Find where the given text appears and provide that cell's center as (X, Y) coordinate. 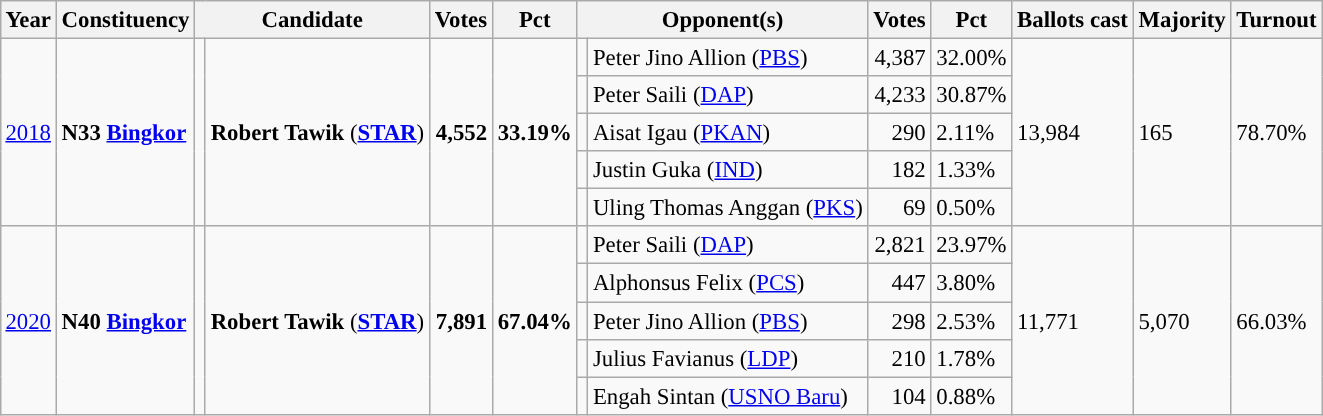
11,771 (1072, 320)
5,070 (1182, 320)
4,552 (460, 132)
78.70% (1276, 132)
7,891 (460, 320)
2.11% (972, 133)
33.19% (534, 132)
3.80% (972, 283)
0.50% (972, 208)
66.03% (1276, 320)
4,387 (900, 57)
182 (900, 170)
67.04% (534, 320)
Uling Thomas Anggan (PKS) (728, 208)
Alphonsus Felix (PCS) (728, 283)
2018 (28, 132)
165 (1182, 132)
0.88% (972, 396)
Candidate (312, 20)
104 (900, 396)
2020 (28, 320)
290 (900, 133)
447 (900, 283)
210 (900, 358)
N33 Bingkor (125, 132)
Aisat Igau (PKAN) (728, 133)
4,233 (900, 95)
Constituency (125, 20)
Justin Guka (IND) (728, 170)
Majority (1182, 20)
1.78% (972, 358)
298 (900, 321)
69 (900, 208)
23.97% (972, 245)
Engah Sintan (USNO Baru) (728, 396)
Turnout (1276, 20)
Julius Favianus (LDP) (728, 358)
Year (28, 20)
13,984 (1072, 132)
N40 Bingkor (125, 320)
1.33% (972, 170)
32.00% (972, 57)
2,821 (900, 245)
2.53% (972, 321)
Opponent(s) (722, 20)
Ballots cast (1072, 20)
30.87% (972, 95)
